Output the [X, Y] coordinate of the center of the cell containing the given text.  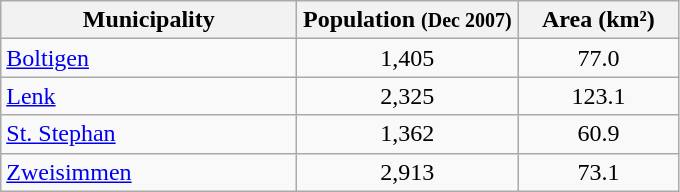
123.1 [598, 96]
73.1 [598, 172]
2,325 [408, 96]
Boltigen [149, 58]
Municipality [149, 20]
St. Stephan [149, 134]
Lenk [149, 96]
Population (Dec 2007) [408, 20]
Area (km²) [598, 20]
60.9 [598, 134]
1,362 [408, 134]
Zweisimmen [149, 172]
2,913 [408, 172]
1,405 [408, 58]
77.0 [598, 58]
